Determine the (X, Y) coordinate at the center of the cell enclosing the given text.  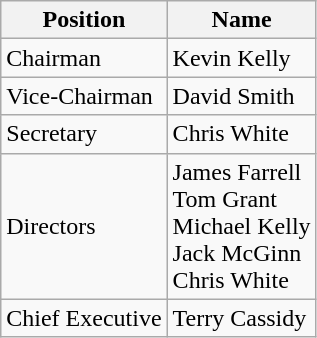
Terry Cassidy (242, 318)
Vice-Chairman (84, 96)
Kevin Kelly (242, 58)
Directors (84, 226)
Position (84, 20)
James FarrellTom GrantMichael KellyJack McGinnChris White (242, 226)
Secretary (84, 134)
Chairman (84, 58)
David Smith (242, 96)
Chief Executive (84, 318)
Chris White (242, 134)
Name (242, 20)
